From the cell containing the given text, extract its center point as [x, y] coordinate. 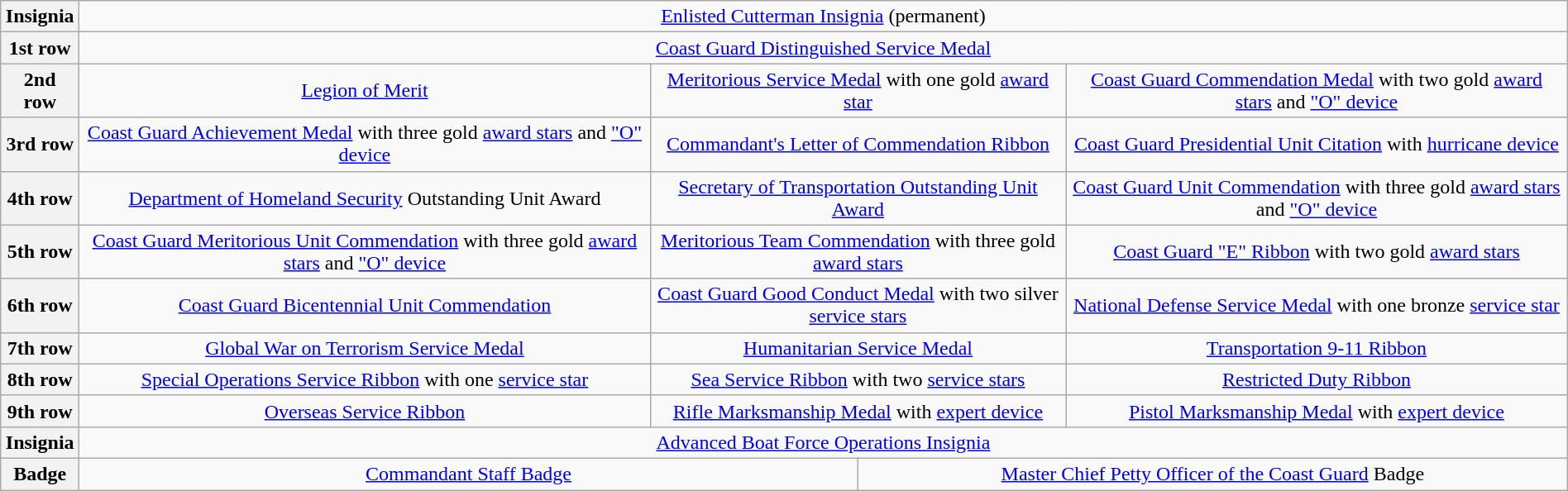
Commandant's Letter of Commendation Ribbon [858, 144]
Coast Guard Distinguished Service Medal [824, 48]
Humanitarian Service Medal [858, 348]
Global War on Terrorism Service Medal [366, 348]
Coast Guard Commendation Medal with two gold award stars and "O" device [1317, 91]
Legion of Merit [366, 91]
Department of Homeland Security Outstanding Unit Award [366, 198]
Coast Guard Unit Commendation with three gold award stars and "O" device [1317, 198]
Commandant Staff Badge [469, 474]
Secretary of Transportation Outstanding Unit Award [858, 198]
National Defense Service Medal with one bronze service star [1317, 306]
Pistol Marksmanship Medal with expert device [1317, 411]
Master Chief Petty Officer of the Coast Guard Badge [1212, 474]
3rd row [40, 144]
Sea Service Ribbon with two service stars [858, 379]
Special Operations Service Ribbon with one service star [366, 379]
Meritorious Service Medal with one gold award star [858, 91]
9th row [40, 411]
Coast Guard Bicentennial Unit Commendation [366, 306]
Coast Guard Good Conduct Medal with two silver service stars [858, 306]
7th row [40, 348]
Restricted Duty Ribbon [1317, 379]
Transportation 9-11 Ribbon [1317, 348]
Badge [40, 474]
Coast Guard "E" Ribbon with two gold award stars [1317, 251]
Rifle Marksmanship Medal with expert device [858, 411]
Coast Guard Achievement Medal with three gold award stars and "O" device [366, 144]
5th row [40, 251]
2nd row [40, 91]
Coast Guard Meritorious Unit Commendation with three gold award stars and "O" device [366, 251]
Coast Guard Presidential Unit Citation with hurricane device [1317, 144]
Enlisted Cutterman Insignia (permanent) [824, 17]
1st row [40, 48]
6th row [40, 306]
8th row [40, 379]
Advanced Boat Force Operations Insignia [824, 442]
4th row [40, 198]
Meritorious Team Commendation with three gold award stars [858, 251]
Overseas Service Ribbon [366, 411]
